Detect which cell encompasses the target text, then output its [X, Y] center coordinate. 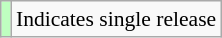
Indicates single release [116, 19]
